Determine the (X, Y) coordinate at the center of the cell enclosing the given text.  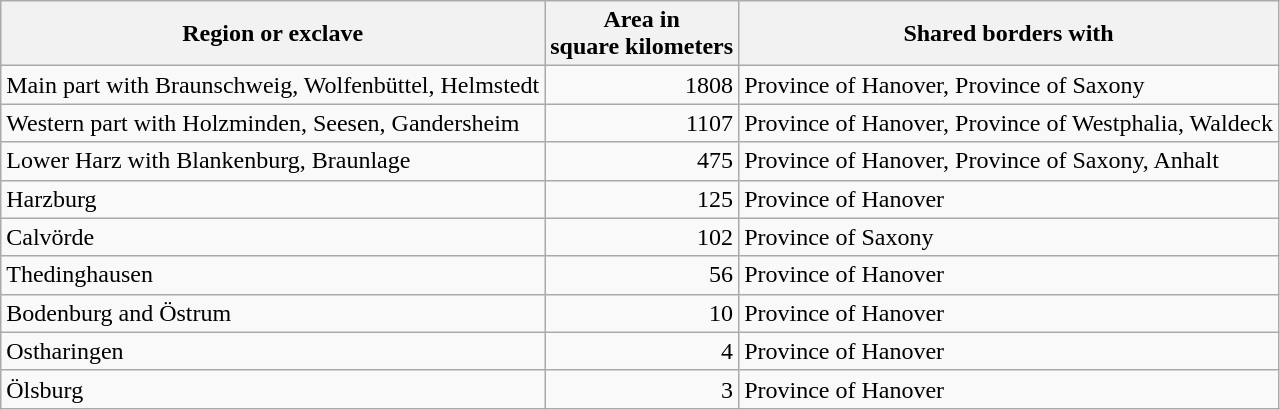
56 (642, 275)
Bodenburg and Östrum (273, 313)
Region or exclave (273, 34)
Province of Hanover, Province of Saxony (1009, 85)
10 (642, 313)
1107 (642, 123)
Harzburg (273, 199)
Province of Hanover, Province of Westphalia, Waldeck (1009, 123)
102 (642, 237)
Province of Hanover, Province of Saxony, Anhalt (1009, 161)
Shared borders with (1009, 34)
Thedinghausen (273, 275)
4 (642, 351)
Main part with Braunschweig, Wolfenbüttel, Helmstedt (273, 85)
Lower Harz with Blankenburg, Braunlage (273, 161)
Area insquare kilometers (642, 34)
Ostharingen (273, 351)
Western part with Holzminden, Seesen, Gandersheim (273, 123)
3 (642, 389)
125 (642, 199)
Province of Saxony (1009, 237)
475 (642, 161)
1808 (642, 85)
Ölsburg (273, 389)
Calvörde (273, 237)
